Detect which cell encompasses the target text, then output its (x, y) center coordinate. 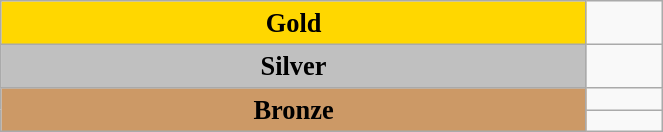
Silver (294, 66)
Gold (294, 22)
Bronze (294, 109)
